Find where the given text appears and provide that cell's center as [x, y] coordinate. 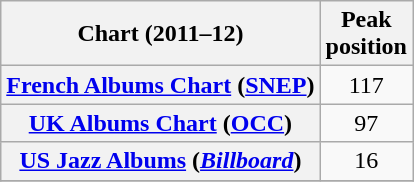
Chart (2011–12) [160, 34]
French Albums Chart (SNEP) [160, 85]
Peakposition [366, 34]
97 [366, 123]
117 [366, 85]
16 [366, 161]
UK Albums Chart (OCC) [160, 123]
US Jazz Albums (Billboard) [160, 161]
